Provide the (X, Y) coordinate of the cell's center where the given text is located.  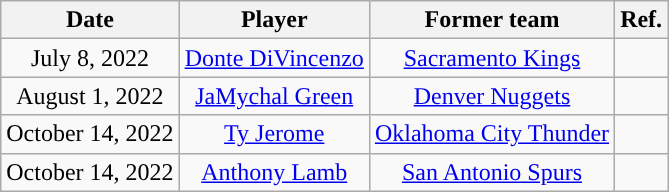
San Antonio Spurs (492, 172)
Ref. (642, 20)
Anthony Lamb (274, 172)
July 8, 2022 (90, 58)
Former team (492, 20)
Player (274, 20)
Donte DiVincenzo (274, 58)
August 1, 2022 (90, 96)
Date (90, 20)
Ty Jerome (274, 134)
Sacramento Kings (492, 58)
Denver Nuggets (492, 96)
JaMychal Green (274, 96)
Oklahoma City Thunder (492, 134)
